Detect which cell encompasses the target text, then output its (x, y) center coordinate. 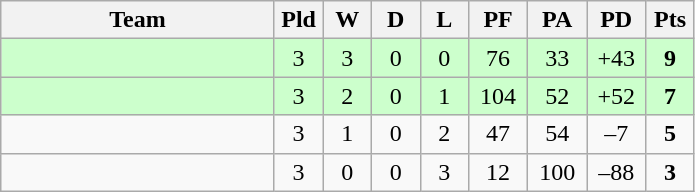
+43 (616, 58)
5 (670, 134)
PD (616, 20)
76 (498, 58)
PF (498, 20)
7 (670, 96)
9 (670, 58)
104 (498, 96)
PA (558, 20)
Team (138, 20)
52 (558, 96)
D (396, 20)
+52 (616, 96)
Pts (670, 20)
54 (558, 134)
12 (498, 172)
100 (558, 172)
W (348, 20)
47 (498, 134)
33 (558, 58)
L (444, 20)
–7 (616, 134)
–88 (616, 172)
Pld (298, 20)
